Provide the [X, Y] coordinate of the cell's center where the given text is located.  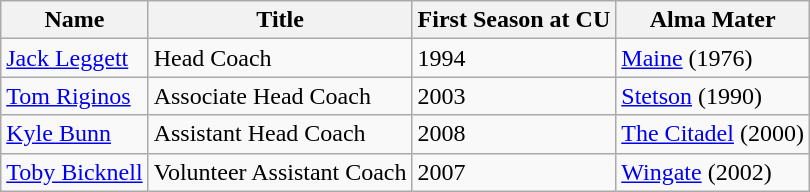
Head Coach [280, 58]
Name [74, 20]
Alma Mater [713, 20]
2007 [514, 172]
2003 [514, 96]
Kyle Bunn [74, 134]
Volunteer Assistant Coach [280, 172]
Assistant Head Coach [280, 134]
2008 [514, 134]
Jack Leggett [74, 58]
Wingate (2002) [713, 172]
The Citadel (2000) [713, 134]
Maine (1976) [713, 58]
Stetson (1990) [713, 96]
Title [280, 20]
First Season at CU [514, 20]
1994 [514, 58]
Tom Riginos [74, 96]
Associate Head Coach [280, 96]
Toby Bicknell [74, 172]
